Identify which cell holds the provided text, then report its (x, y) central coordinate. 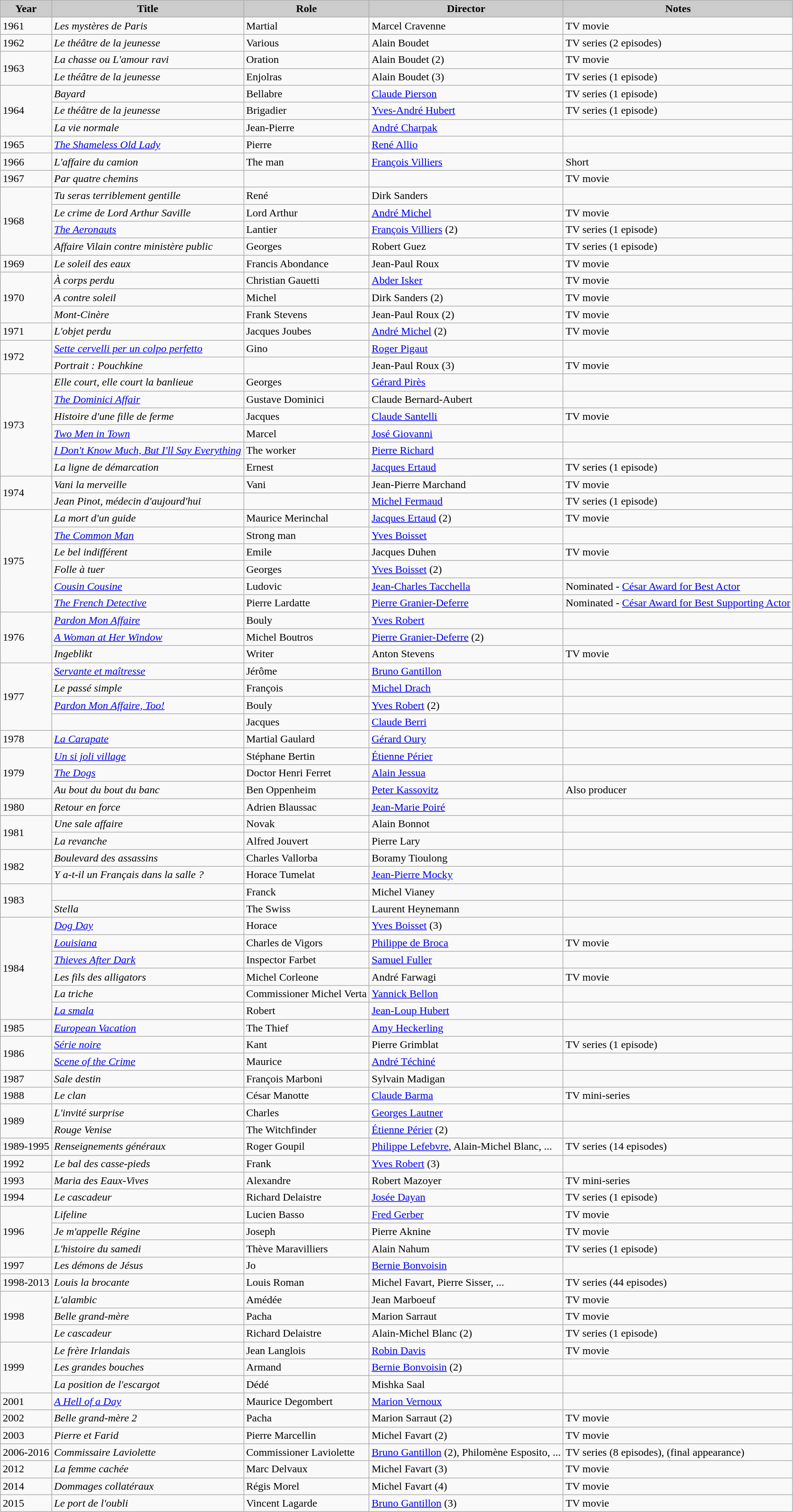
Ludovic (306, 586)
Renseignements généraux (148, 1147)
François Marboni (306, 1079)
L'affaire du camion (148, 162)
1981 (26, 833)
Affaire Vilain contre ministère public (148, 247)
La chasse ou L'amour ravi (148, 60)
Michel Favart (2) (467, 1435)
Le passé simple (148, 688)
L'invité surprise (148, 1113)
1989-1995 (26, 1147)
Alain Bonnot (467, 824)
Sale destin (148, 1079)
Frank Stevens (306, 315)
Commissaire Laviolette (148, 1452)
Horace Tumelat (306, 875)
Various (306, 43)
Pierre Marcellin (306, 1435)
2001 (26, 1401)
César Manotte (306, 1096)
Y a-t-il un Français dans la salle ? (148, 875)
Michel Favart (4) (467, 1486)
1997 (26, 1265)
Sylvain Madigan (467, 1079)
Adrien Blaussac (306, 807)
Armand (306, 1367)
Alain Boudet (3) (467, 77)
Pierre Lary (467, 841)
Michel Corleone (306, 977)
Robin Davis (467, 1350)
Lifeline (148, 1214)
Stéphane Bertin (306, 756)
Yves Boisset (467, 535)
Michel Vianey (467, 892)
Jérôme (306, 671)
Fred Gerber (467, 1214)
Jean-Paul Roux (2) (467, 315)
The French Detective (148, 603)
1987 (26, 1079)
Claude Pierson (467, 94)
Yves Boisset (3) (467, 926)
Michel Favart, Pierre Sisser, ... (467, 1282)
1982 (26, 866)
Belle grand-mère 2 (148, 1418)
1986 (26, 1053)
1972 (26, 357)
André Farwagi (467, 977)
Jacques Duhen (467, 552)
The Swiss (306, 909)
Yves Robert (467, 620)
2006-2016 (26, 1452)
1967 (26, 178)
La smala (148, 1011)
Bellabre (306, 94)
Maurice (306, 1062)
L'alambic (148, 1300)
Boulevard des assassins (148, 858)
Retour en force (148, 807)
François Villiers (2) (467, 230)
Alain-Michel Blanc (2) (467, 1334)
Charles Vallorba (306, 858)
Pierre (306, 145)
Lord Arthur (306, 213)
2012 (26, 1469)
The Aeronauts (148, 230)
Franck (306, 892)
Marion Sarraut (2) (467, 1418)
Gérard Pirès (467, 382)
Claude Barma (467, 1096)
Yves Boisset (2) (467, 569)
Vincent Lagarde (306, 1503)
Le soleil des eaux (148, 264)
The worker (306, 450)
Frank (306, 1164)
Pardon Mon Affaire (148, 620)
Au bout du bout du banc (148, 790)
Thieves After Dark (148, 960)
Martial Gaulard (306, 739)
Jean Langlois (306, 1350)
1969 (26, 264)
Yves Robert (3) (467, 1164)
Claude Santelli (467, 416)
Pierre Richard (467, 450)
Dirk Sanders (2) (467, 298)
Director (467, 9)
Georges Lautner (467, 1113)
Amédée (306, 1300)
Histoire d'une fille de ferme (148, 416)
René Allio (467, 145)
Mishka Saal (467, 1384)
Gustave Dominici (306, 399)
1996 (26, 1231)
François (306, 688)
Folle à tuer (148, 569)
La position de l'escargot (148, 1384)
Inspector Farbet (306, 960)
1998 (26, 1317)
A Woman at Her Window (148, 637)
René (306, 195)
1962 (26, 43)
Le crime de Lord Arthur Saville (148, 213)
Louisiana (148, 943)
Marcel (306, 433)
1971 (26, 331)
Marion Vernoux (467, 1401)
Scene of the Crime (148, 1062)
1988 (26, 1096)
Joseph (306, 1231)
Régis Morel (306, 1486)
1968 (26, 221)
Un si joli village (148, 756)
Ingeblikt (148, 654)
Michel Boutros (306, 637)
Horace (306, 926)
Francis Abondance (306, 264)
Les mystères de Paris (148, 26)
Philippe de Broca (467, 943)
Jean-Paul Roux (467, 264)
Roger Goupil (306, 1147)
Vani la merveille (148, 484)
1974 (26, 493)
Jean-Loup Hubert (467, 1011)
Michel (306, 298)
Michel Drach (467, 688)
Les démons de Jésus (148, 1265)
Roger Pigaut (467, 348)
Jean-Pierre Marchand (467, 484)
Writer (306, 654)
Bruno Gantillon (3) (467, 1503)
Emile (306, 552)
Pierre Aknine (467, 1231)
The Shameless Old Lady (148, 145)
Jean-Charles Tacchella (467, 586)
Michel Fermaud (467, 501)
Alexandre (306, 1181)
Kant (306, 1045)
Samuel Fuller (467, 960)
Étienne Périer (2) (467, 1130)
Dommages collatéraux (148, 1486)
Jean-Paul Roux (3) (467, 365)
Bruno Gantillon (467, 671)
Robert Mazoyer (467, 1181)
Le bel indifférent (148, 552)
Marcel Cravenne (467, 26)
Dédé (306, 1384)
Louis la brocante (148, 1282)
Charles de Vigors (306, 943)
André Michel (2) (467, 331)
La mort d'un guide (148, 518)
1966 (26, 162)
François Villiers (467, 162)
Jacques Ertaud (467, 467)
Pierre Granier-Deferre (2) (467, 637)
Louis Roman (306, 1282)
Série noire (148, 1045)
1965 (26, 145)
Christian Gauetti (306, 281)
Strong man (306, 535)
Abder Isker (467, 281)
1992 (26, 1164)
Vani (306, 484)
Je m'appelle Régine (148, 1231)
Robert (306, 1011)
Doctor Henri Ferret (306, 773)
José Giovanni (467, 433)
Alain Nahum (467, 1248)
The man (306, 162)
Peter Kassovitz (467, 790)
Title (148, 9)
Lantier (306, 230)
Ben Oppenheim (306, 790)
Commissioner Laviolette (306, 1452)
Mont-Cinère (148, 315)
Michel Favart (3) (467, 1469)
2015 (26, 1503)
Commissioner Michel Verta (306, 994)
Thève Maravilliers (306, 1248)
1994 (26, 1197)
Marc Delvaux (306, 1469)
Jean Pinot, médecin d'aujourd'hui (148, 501)
Jean Marboeuf (467, 1300)
I Don't Know Much, But I'll Say Everything (148, 450)
The Witchfinder (306, 1130)
Robert Guez (467, 247)
The Dogs (148, 773)
TV series (14 episodes) (678, 1147)
1999 (26, 1367)
Yannick Bellon (467, 994)
Yves Robert (2) (467, 705)
1976 (26, 637)
Two Men in Town (148, 433)
Jacques Ertaud (2) (467, 518)
Pierre Granier-Deferre (467, 603)
Jean-Marie Poiré (467, 807)
L'objet perdu (148, 331)
Martial (306, 26)
André Michel (467, 213)
2003 (26, 1435)
The Dominici Affair (148, 399)
The Common Man (148, 535)
Les fils des alligators (148, 977)
Sette cervelli per un colpo perfetto (148, 348)
Nominated - César Award for Best Supporting Actor (678, 603)
Gino (306, 348)
1975 (26, 561)
Alain Jessua (467, 773)
A Hell of a Day (148, 1401)
Anton Stevens (467, 654)
1964 (26, 111)
Dirk Sanders (467, 195)
Le bal des casse-pieds (148, 1164)
Amy Heckerling (467, 1027)
Boramy Tioulong (467, 858)
Notes (678, 9)
André Charpak (467, 128)
Novak (306, 824)
1998-2013 (26, 1282)
Also producer (678, 790)
Pierre et Farid (148, 1435)
Le port de l'oubli (148, 1503)
Les grandes bouches (148, 1367)
1984 (26, 968)
Short (678, 162)
Josée Dayan (467, 1197)
Alfred Jouvert (306, 841)
Maurice Merinchal (306, 518)
Jean-Pierre Mocky (467, 875)
Philippe Lefebvre, Alain-Michel Blanc, ... (467, 1147)
L'histoire du samedi (148, 1248)
Jo (306, 1265)
Pierre Lardatte (306, 603)
La Carapate (148, 739)
Nominated - César Award for Best Actor (678, 586)
Stella (148, 909)
Brigadier (306, 111)
Claude Bernard-Aubert (467, 399)
1973 (26, 425)
Étienne Périer (467, 756)
Alain Boudet (2) (467, 60)
Servante et maîtresse (148, 671)
Yves-André Hubert (467, 111)
1970 (26, 298)
La vie normale (148, 128)
La femme cachée (148, 1469)
Dog Day (148, 926)
Belle grand-mère (148, 1317)
Maurice Degombert (306, 1401)
Lucien Basso (306, 1214)
Claude Berri (467, 722)
Year (26, 9)
TV series (2 episodes) (678, 43)
2014 (26, 1486)
1989 (26, 1121)
Charles (306, 1113)
Role (306, 9)
1961 (26, 26)
Une sale affaire (148, 824)
Jacques Joubes (306, 331)
Maria des Eaux-Vives (148, 1181)
Par quatre chemins (148, 178)
1977 (26, 696)
Cousin Cousine (148, 586)
Rouge Venise (148, 1130)
La triche (148, 994)
European Vacation (148, 1027)
La revanche (148, 841)
Elle court, elle court la banlieue (148, 382)
Tu seras terriblement gentille (148, 195)
1983 (26, 900)
Ernest (306, 467)
Gérard Oury (467, 739)
1963 (26, 68)
Oration (306, 60)
Enjolras (306, 77)
Jean-Pierre (306, 128)
Bernie Bonvoisin (467, 1265)
1985 (26, 1027)
Bayard (148, 94)
The Thief (306, 1027)
Laurent Heynemann (467, 909)
Portrait : Pouchkine (148, 365)
2002 (26, 1418)
A contre soleil (148, 298)
Le clan (148, 1096)
Bruno Gantillon (2), Philomène Esposito, ... (467, 1452)
Marion Sarraut (467, 1317)
Pardon Mon Affaire, Too! (148, 705)
Pierre Grimblat (467, 1045)
André Téchiné (467, 1062)
1979 (26, 773)
1993 (26, 1181)
Le frère Irlandais (148, 1350)
La ligne de démarcation (148, 467)
Bernie Bonvoisin (2) (467, 1367)
TV series (8 episodes), (final appearance) (678, 1452)
1978 (26, 739)
1980 (26, 807)
Alain Boudet (467, 43)
TV series (44 episodes) (678, 1282)
À corps perdu (148, 281)
